For the text-containing cell, return its midpoint in (X, Y) coordinate format. 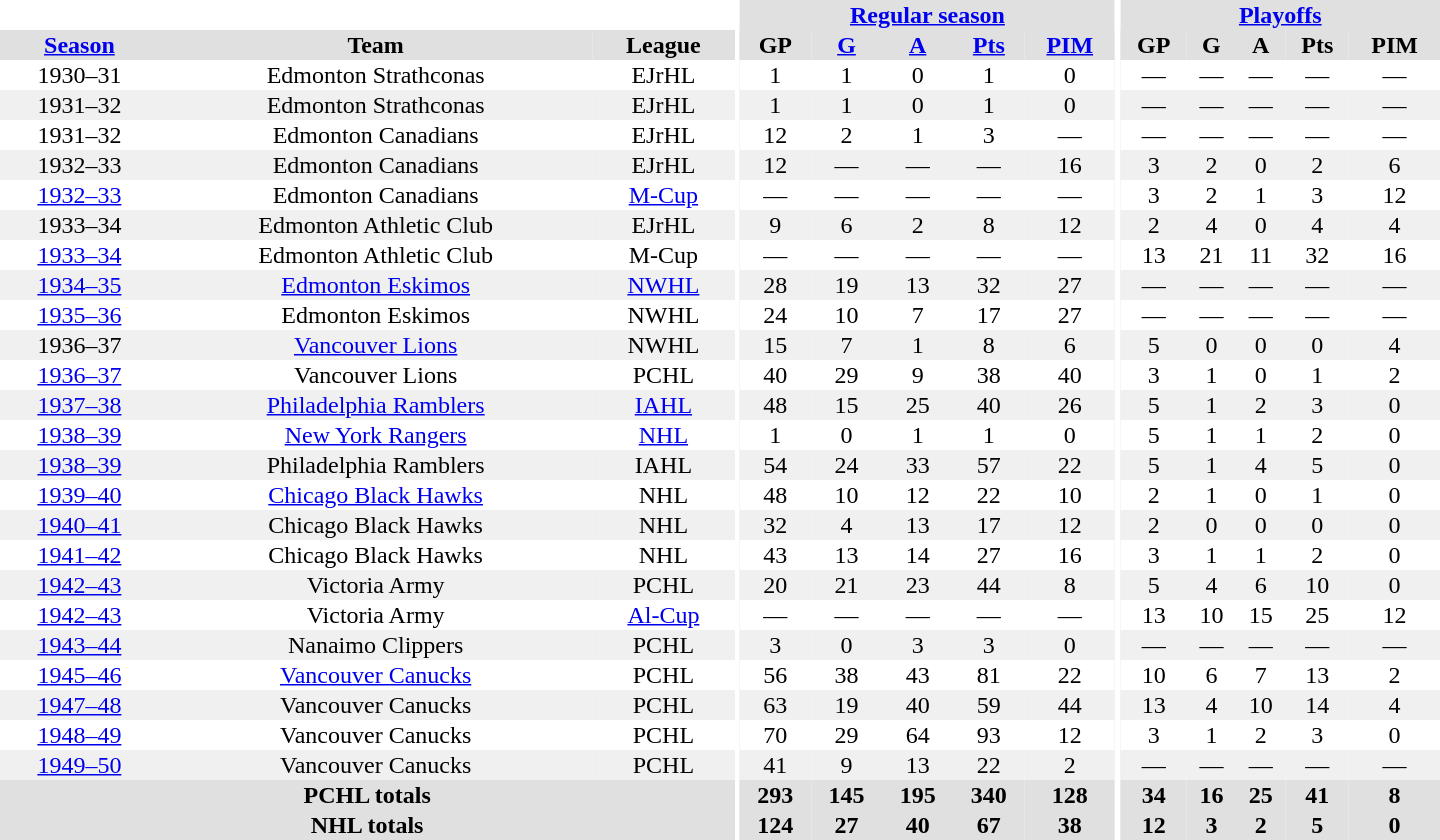
1945–46 (80, 675)
NHL totals (367, 825)
Team (376, 45)
93 (988, 735)
Season (80, 45)
PCHL totals (367, 795)
145 (846, 795)
23 (918, 585)
1947–48 (80, 705)
28 (776, 285)
League (664, 45)
63 (776, 705)
340 (988, 795)
1940–41 (80, 525)
56 (776, 675)
Regular season (928, 15)
Nanaimo Clippers (376, 645)
128 (1070, 795)
1930–31 (80, 75)
11 (1260, 255)
1948–49 (80, 735)
1939–40 (80, 495)
81 (988, 675)
64 (918, 735)
70 (776, 735)
1935–36 (80, 315)
293 (776, 795)
67 (988, 825)
59 (988, 705)
20 (776, 585)
54 (776, 465)
33 (918, 465)
34 (1154, 795)
1934–35 (80, 285)
New York Rangers (376, 435)
1943–44 (80, 645)
1941–42 (80, 555)
Playoffs (1280, 15)
195 (918, 795)
57 (988, 465)
1949–50 (80, 765)
1937–38 (80, 405)
124 (776, 825)
26 (1070, 405)
Al-Cup (664, 615)
